Scan for the cell matching the given text and deliver its [x, y] coordinate at center. 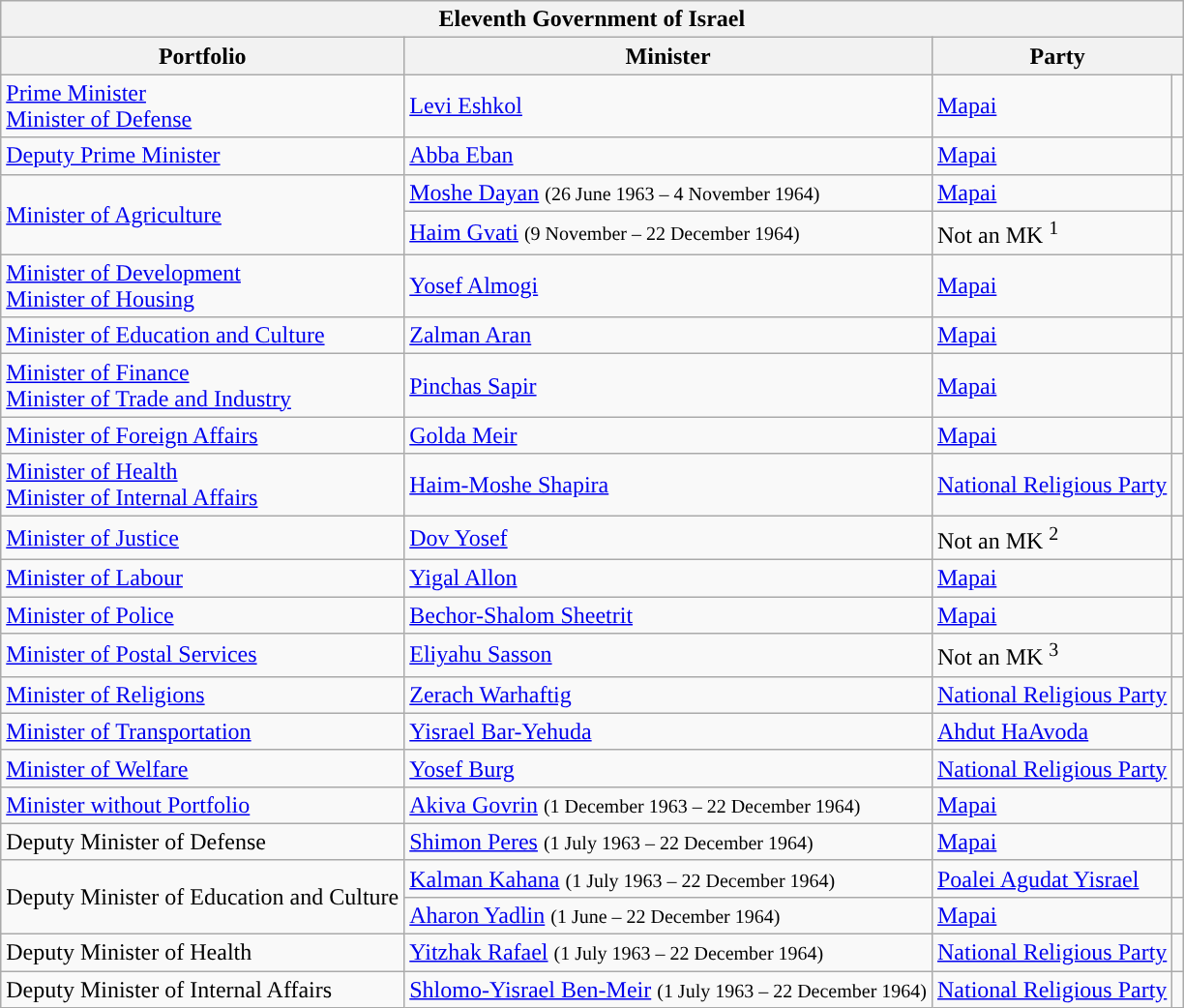
Deputy Prime Minister [203, 156]
Minister [668, 56]
Shimon Peres (1 July 1963 – 22 December 1964) [668, 842]
Eliyahu Sasson [668, 656]
Minister of Transportation [203, 731]
Minister of Labour [203, 578]
Deputy Minister of Health [203, 953]
Abba Eban [668, 156]
Yosef Burg [668, 768]
Aharon Yadlin (1 June – 22 December 1964) [668, 916]
Party [1056, 56]
Haim-Moshe Shapira [668, 486]
Poalei Agudat Yisrael [1051, 878]
Minister of Welfare [203, 768]
Prime MinisterMinister of Defense [203, 106]
Deputy Minister of Education and Culture [203, 897]
Yigal Allon [668, 578]
Levi Eshkol [668, 106]
Minister of Justice [203, 538]
Portfolio [203, 56]
Shlomo-Yisrael Ben-Meir (1 July 1963 – 22 December 1964) [668, 990]
Deputy Minister of Internal Affairs [203, 990]
Zerach Warhaftig [668, 695]
Pinchas Sapir [668, 385]
Minister of Foreign Affairs [203, 435]
Minister of DevelopmentMinister of Housing [203, 286]
Yosef Almogi [668, 286]
Yitzhak Rafael (1 July 1963 – 22 December 1964) [668, 953]
Akiva Govrin (1 December 1963 – 22 December 1964) [668, 805]
Zalman Aran [668, 336]
Bechor-Shalom Sheetrit [668, 615]
Not an MK 2 [1051, 538]
Kalman Kahana (1 July 1963 – 22 December 1964) [668, 878]
Minister of Education and Culture [203, 336]
Golda Meir [668, 435]
Minister of HealthMinister of Internal Affairs [203, 486]
Minister of Police [203, 615]
Dov Yosef [668, 538]
Ahdut HaAvoda [1051, 731]
Not an MK 1 [1051, 232]
Haim Gvati (9 November – 22 December 1964) [668, 232]
Moshe Dayan (26 June 1963 – 4 November 1964) [668, 193]
Minister without Portfolio [203, 805]
Deputy Minister of Defense [203, 842]
Minister of FinanceMinister of Trade and Industry [203, 385]
Minister of Postal Services [203, 656]
Eleventh Government of Israel [592, 19]
Minister of Religions [203, 695]
Yisrael Bar-Yehuda [668, 731]
Minister of Agriculture [203, 215]
Not an MK 3 [1051, 656]
